Identify which cell holds the provided text, then report its (X, Y) central coordinate. 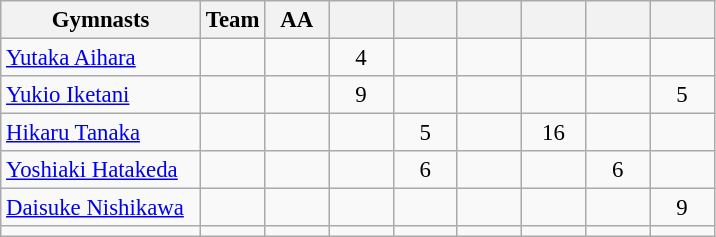
16 (553, 133)
Team (232, 20)
Gymnasts (101, 20)
Daisuke Nishikawa (101, 208)
4 (361, 58)
AA (297, 20)
Yukio Iketani (101, 95)
Yutaka Aihara (101, 58)
Hikaru Tanaka (101, 133)
Yoshiaki Hatakeda (101, 170)
